Capture the cell that displays the provided text and extract its (X, Y) central coordinate. 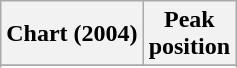
Peakposition (189, 34)
Chart (2004) (72, 34)
